Scan for the cell matching the given text and deliver its [x, y] coordinate at center. 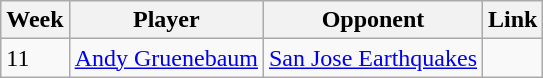
Opponent [372, 20]
Link [513, 20]
Week [35, 20]
11 [35, 58]
Player [166, 20]
San Jose Earthquakes [372, 58]
Andy Gruenebaum [166, 58]
